Scan for the cell matching the given text and deliver its [x, y] coordinate at center. 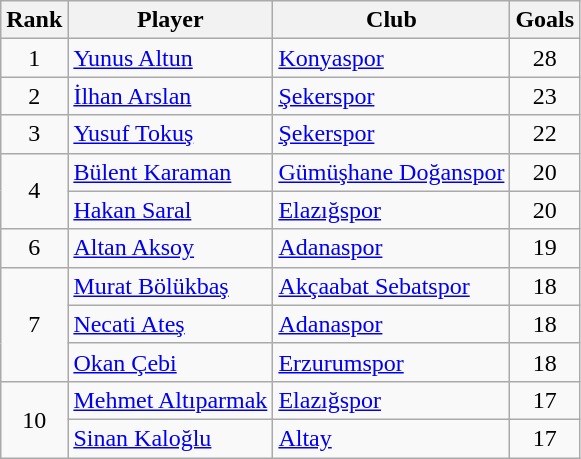
Gümüşhane Doğanspor [392, 172]
4 [34, 191]
10 [34, 419]
Akçaabat Sebatspor [392, 286]
19 [545, 248]
2 [34, 96]
Erzurumspor [392, 362]
Konyaspor [392, 58]
Yusuf Tokuş [170, 134]
22 [545, 134]
Yunus Altun [170, 58]
1 [34, 58]
Sinan Kaloğlu [170, 438]
3 [34, 134]
23 [545, 96]
6 [34, 248]
Player [170, 20]
Club [392, 20]
Goals [545, 20]
7 [34, 324]
Mehmet Altıparmak [170, 400]
Hakan Saral [170, 210]
Bülent Karaman [170, 172]
İlhan Arslan [170, 96]
Murat Bölükbaş [170, 286]
Altay [392, 438]
Altan Aksoy [170, 248]
Rank [34, 20]
Okan Çebi [170, 362]
Necati Ateş [170, 324]
28 [545, 58]
